Locate the cell with the specified text and output its [x, y] center coordinate. 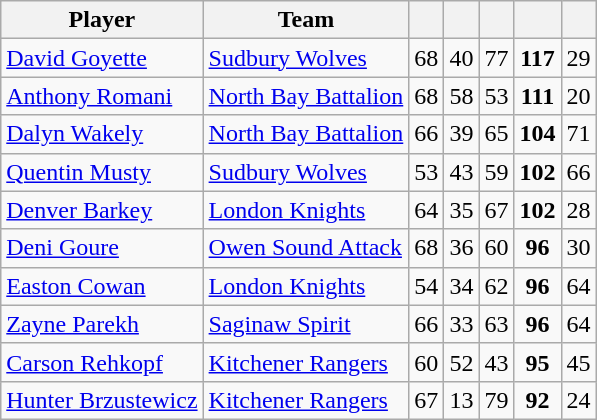
40 [462, 58]
Player [102, 20]
95 [538, 362]
59 [496, 172]
104 [538, 134]
62 [496, 286]
24 [578, 400]
77 [496, 58]
71 [578, 134]
58 [462, 96]
45 [578, 362]
92 [538, 400]
54 [426, 286]
Denver Barkey [102, 210]
Owen Sound Attack [306, 248]
39 [462, 134]
Deni Goure [102, 248]
20 [578, 96]
Carson Rehkopf [102, 362]
13 [462, 400]
35 [462, 210]
Team [306, 20]
34 [462, 286]
117 [538, 58]
30 [578, 248]
52 [462, 362]
111 [538, 96]
Quentin Musty [102, 172]
79 [496, 400]
Dalyn Wakely [102, 134]
63 [496, 324]
David Goyette [102, 58]
28 [578, 210]
65 [496, 134]
36 [462, 248]
Easton Cowan [102, 286]
Hunter Brzustewicz [102, 400]
29 [578, 58]
Anthony Romani [102, 96]
Zayne Parekh [102, 324]
33 [462, 324]
Saginaw Spirit [306, 324]
